Determine the [X, Y] coordinate at the center of the cell enclosing the given text.  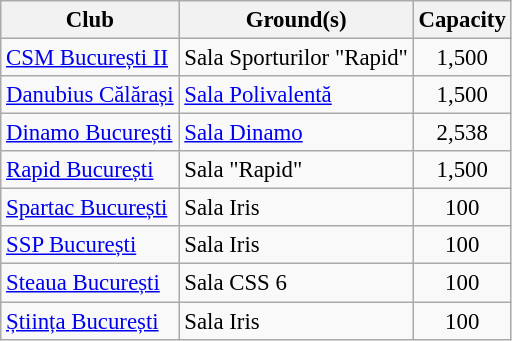
Știința București [90, 321]
Sala Polivalentă [296, 95]
SSP București [90, 245]
Sala Dinamo [296, 133]
Danubius Călărași [90, 95]
Sala CSS 6 [296, 283]
Club [90, 20]
Capacity [462, 20]
Sala "Rapid" [296, 170]
Ground(s) [296, 20]
2,538 [462, 133]
Steaua București [90, 283]
Rapid București [90, 170]
Dinamo București [90, 133]
Sala Sporturilor "Rapid" [296, 58]
Spartac București [90, 208]
CSM București II [90, 58]
